Extract the (x, y) coordinate from the center of the cell holding the provided text.  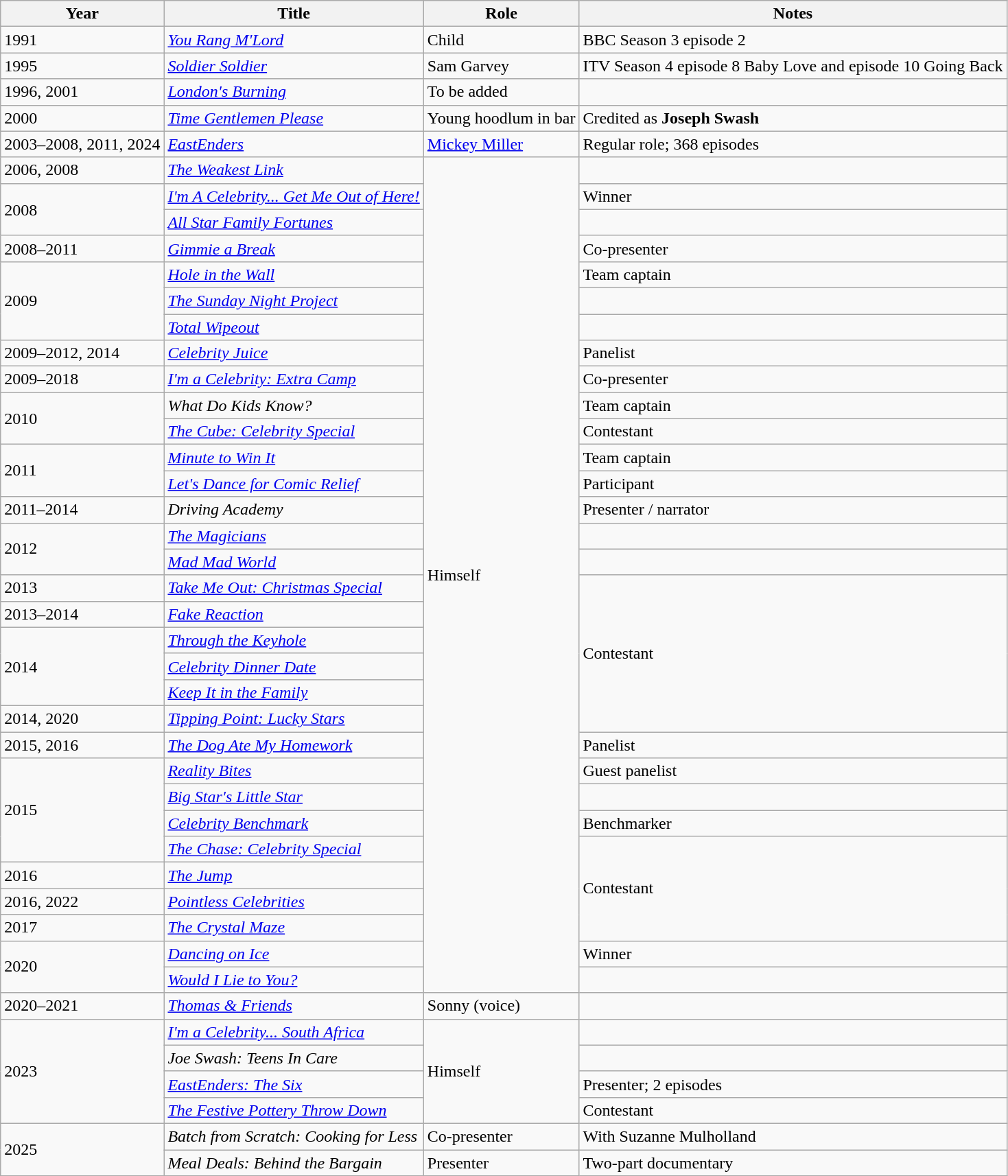
To be added (501, 92)
The Festive Pottery Throw Down (294, 1110)
2017 (82, 928)
Participant (793, 484)
The Sunday Night Project (294, 301)
Time Gentlemen Please (294, 118)
Keep It in the Family (294, 692)
Celebrity Benchmark (294, 823)
Guest panelist (793, 771)
Year (82, 14)
Minute to Win It (294, 458)
Let's Dance for Comic Relief (294, 484)
Sam Garvey (501, 66)
2013–2014 (82, 614)
2003–2008, 2011, 2024 (82, 144)
With Suzanne Mulholland (793, 1136)
Joe Swash: Teens In Care (294, 1058)
Hole in the Wall (294, 274)
Reality Bites (294, 771)
Take Me Out: Christmas Special (294, 588)
1995 (82, 66)
2025 (82, 1149)
Presenter (501, 1163)
2016, 2022 (82, 902)
BBC Season 3 episode 2 (793, 40)
Total Wipeout (294, 327)
2009 (82, 301)
Big Star's Little Star (294, 797)
You Rang M'Lord (294, 40)
Benchmarker (793, 823)
The Weakest Link (294, 170)
Role (501, 14)
I'm a Celebrity... South Africa (294, 1032)
Credited as Joseph Swash (793, 118)
2020 (82, 967)
Mickey Miller (501, 144)
2009–2018 (82, 379)
2009–2012, 2014 (82, 353)
ITV Season 4 episode 8 Baby Love and episode 10 Going Back (793, 66)
EastEnders: The Six (294, 1084)
Meal Deals: Behind the Bargain (294, 1163)
The Chase: Celebrity Special (294, 849)
Dancing on Ice (294, 954)
2010 (82, 419)
All Star Family Fortunes (294, 222)
EastEnders (294, 144)
Title (294, 14)
Gimmie a Break (294, 248)
2015, 2016 (82, 744)
Driving Academy (294, 510)
1991 (82, 40)
2020–2021 (82, 1006)
2012 (82, 549)
2014 (82, 666)
Celebrity Juice (294, 353)
I'm a Celebrity: Extra Camp (294, 379)
Notes (793, 14)
Celebrity Dinner Date (294, 666)
2000 (82, 118)
Young hoodlum in bar (501, 118)
2013 (82, 588)
Presenter / narrator (793, 510)
Presenter; 2 episodes (793, 1084)
2011 (82, 471)
The Cube: Celebrity Special (294, 432)
Batch from Scratch: Cooking for Less (294, 1136)
2016 (82, 875)
Tipping Point: Lucky Stars (294, 718)
The Magicians (294, 536)
London's Burning (294, 92)
The Jump (294, 875)
The Dog Ate My Homework (294, 744)
Child (501, 40)
Regular role; 368 episodes (793, 144)
2008 (82, 209)
Pointless Celebrities (294, 902)
Through the Keyhole (294, 640)
Mad Mad World (294, 562)
The Crystal Maze (294, 928)
Would I Lie to You? (294, 980)
Sonny (voice) (501, 1006)
2014, 2020 (82, 718)
2006, 2008 (82, 170)
2015 (82, 810)
Thomas & Friends (294, 1006)
I'm A Celebrity... Get Me Out of Here! (294, 196)
2023 (82, 1071)
Two-part documentary (793, 1163)
What Do Kids Know? (294, 405)
2011–2014 (82, 510)
Fake Reaction (294, 614)
1996, 2001 (82, 92)
Soldier Soldier (294, 66)
2008–2011 (82, 248)
